For the text-containing cell, return its midpoint in (X, Y) coordinate format. 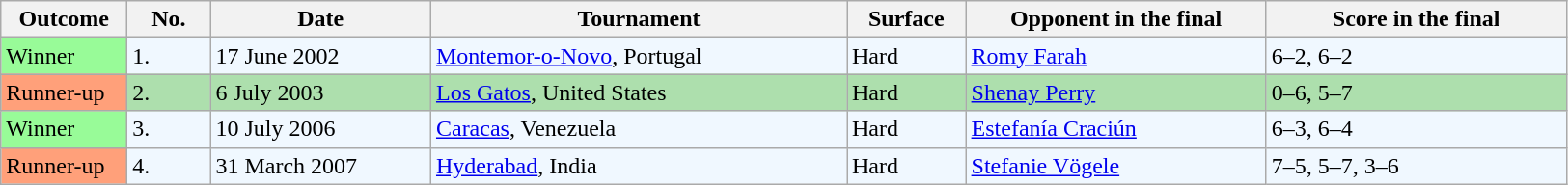
No. (169, 19)
6 July 2003 (320, 92)
Stefanie Vögele (1115, 166)
Tournament (639, 19)
31 March 2007 (320, 166)
Date (320, 19)
Hyderabad, India (639, 166)
3. (169, 129)
2. (169, 92)
Opponent in the final (1115, 19)
Surface (907, 19)
4. (169, 166)
1. (169, 56)
Score in the final (1417, 19)
Los Gatos, United States (639, 92)
6–3, 6–4 (1417, 129)
Shenay Perry (1115, 92)
17 June 2002 (320, 56)
0–6, 5–7 (1417, 92)
Montemor-o-Novo, Portugal (639, 56)
Caracas, Venezuela (639, 129)
7–5, 5–7, 3–6 (1417, 166)
Estefanía Craciún (1115, 129)
10 July 2006 (320, 129)
Outcome (64, 19)
Romy Farah (1115, 56)
6–2, 6–2 (1417, 56)
